Provide the [x, y] coordinate of the cell's center where the given text is located.  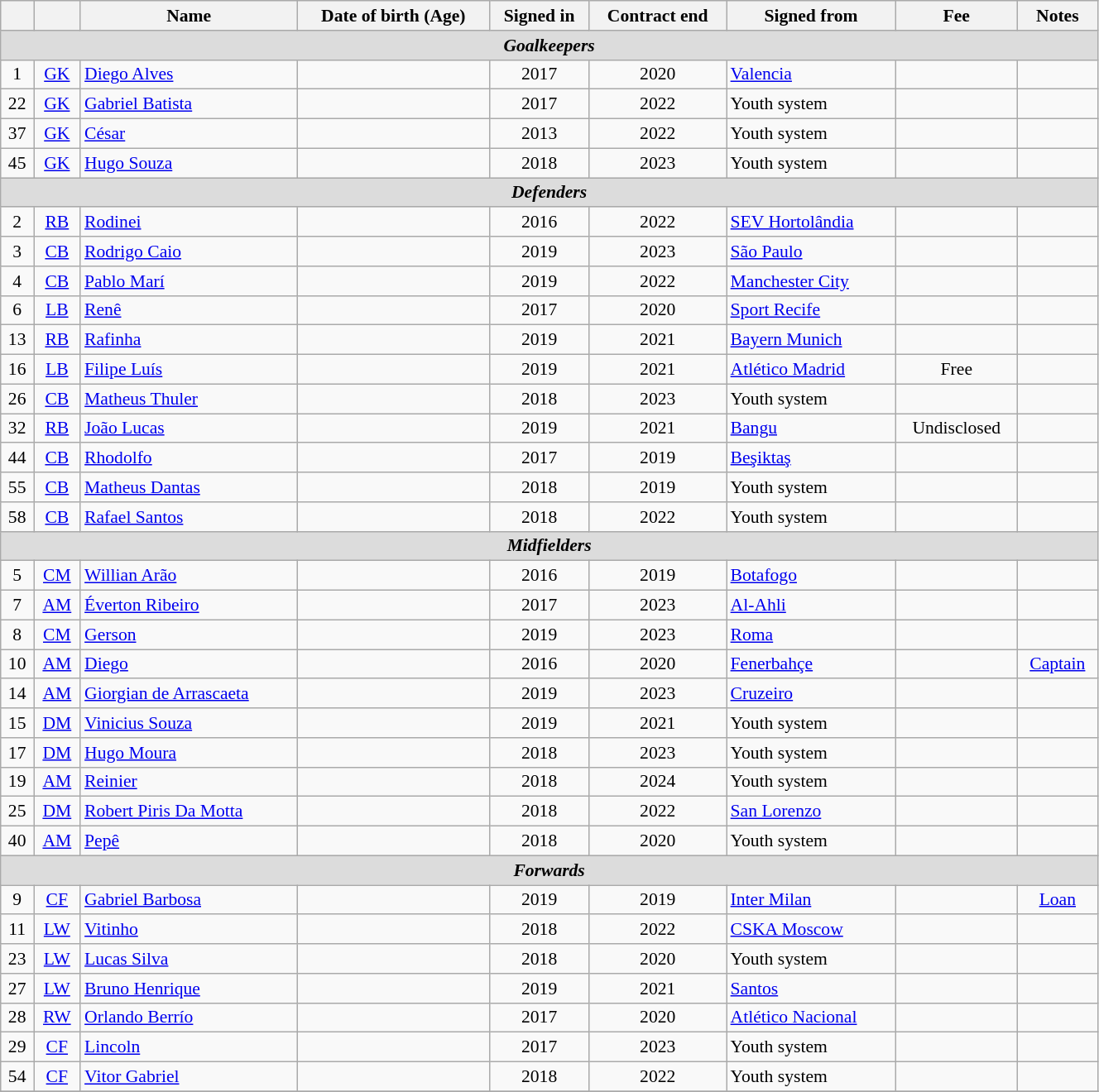
CSKA Moscow [811, 930]
Defenders [549, 193]
23 [17, 959]
João Lucas [189, 429]
Atlético Nacional [811, 1018]
Signed from [811, 16]
7 [17, 606]
Pepê [189, 841]
29 [17, 1047]
Vitor Gabriel [189, 1077]
Hugo Souza [189, 163]
14 [17, 694]
25 [17, 812]
Robert Piris Da Motta [189, 812]
Cruzeiro [811, 694]
Inter Milan [811, 900]
37 [17, 134]
Giorgian de Arrascaeta [189, 694]
Undisclosed [957, 429]
2024 [658, 782]
Renê [189, 310]
Goalkeepers [549, 45]
Beşiktaş [811, 458]
Sport Recife [811, 310]
44 [17, 458]
Diego Alves [189, 74]
Rhodolfo [189, 458]
45 [17, 163]
58 [17, 517]
Gabriel Barbosa [189, 900]
16 [17, 370]
César [189, 134]
Bruno Henrique [189, 989]
Matheus Dantas [189, 487]
Rodinei [189, 223]
11 [17, 930]
Notes [1058, 16]
Loan [1058, 900]
55 [17, 487]
Diego [189, 664]
Name [189, 16]
19 [17, 782]
27 [17, 989]
3 [17, 251]
Botafogo [811, 576]
15 [17, 723]
Contract end [658, 16]
Matheus Thuler [189, 399]
2 [17, 223]
Roma [811, 635]
6 [17, 310]
Captain [1058, 664]
10 [17, 664]
Manchester City [811, 281]
Gerson [189, 635]
Fee [957, 16]
Orlando Berrío [189, 1018]
Valencia [811, 74]
San Lorenzo [811, 812]
Fenerbahçe [811, 664]
Santos [811, 989]
Date of birth (Age) [393, 16]
5 [17, 576]
4 [17, 281]
Hugo Moura [189, 753]
Rodrigo Caio [189, 251]
Willian Arão [189, 576]
Vinicius Souza [189, 723]
Free [957, 370]
17 [17, 753]
40 [17, 841]
2013 [540, 134]
Midfielders [549, 546]
Pablo Marí [189, 281]
Lucas Silva [189, 959]
Éverton Ribeiro [189, 606]
Bayern Munich [811, 340]
SEV Hortolândia [811, 223]
Reinier [189, 782]
1 [17, 74]
Lincoln [189, 1047]
32 [17, 429]
8 [17, 635]
Atlético Madrid [811, 370]
Signed in [540, 16]
Rafael Santos [189, 517]
Forwards [549, 870]
Filipe Luís [189, 370]
26 [17, 399]
28 [17, 1018]
RW [57, 1018]
Gabriel Batista [189, 104]
Bangu [811, 429]
Al-Ahli [811, 606]
Vitinho [189, 930]
9 [17, 900]
13 [17, 340]
São Paulo [811, 251]
22 [17, 104]
54 [17, 1077]
Rafinha [189, 340]
